Extract the (x, y) coordinate from the center of the cell holding the provided text.  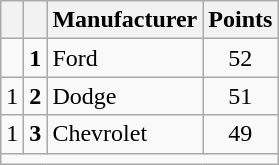
Manufacturer (125, 20)
Ford (125, 58)
51 (240, 96)
49 (240, 134)
2 (36, 96)
Dodge (125, 96)
Points (240, 20)
Chevrolet (125, 134)
52 (240, 58)
3 (36, 134)
